Search for the cell housing the specified text and yield its [X, Y] center coordinate. 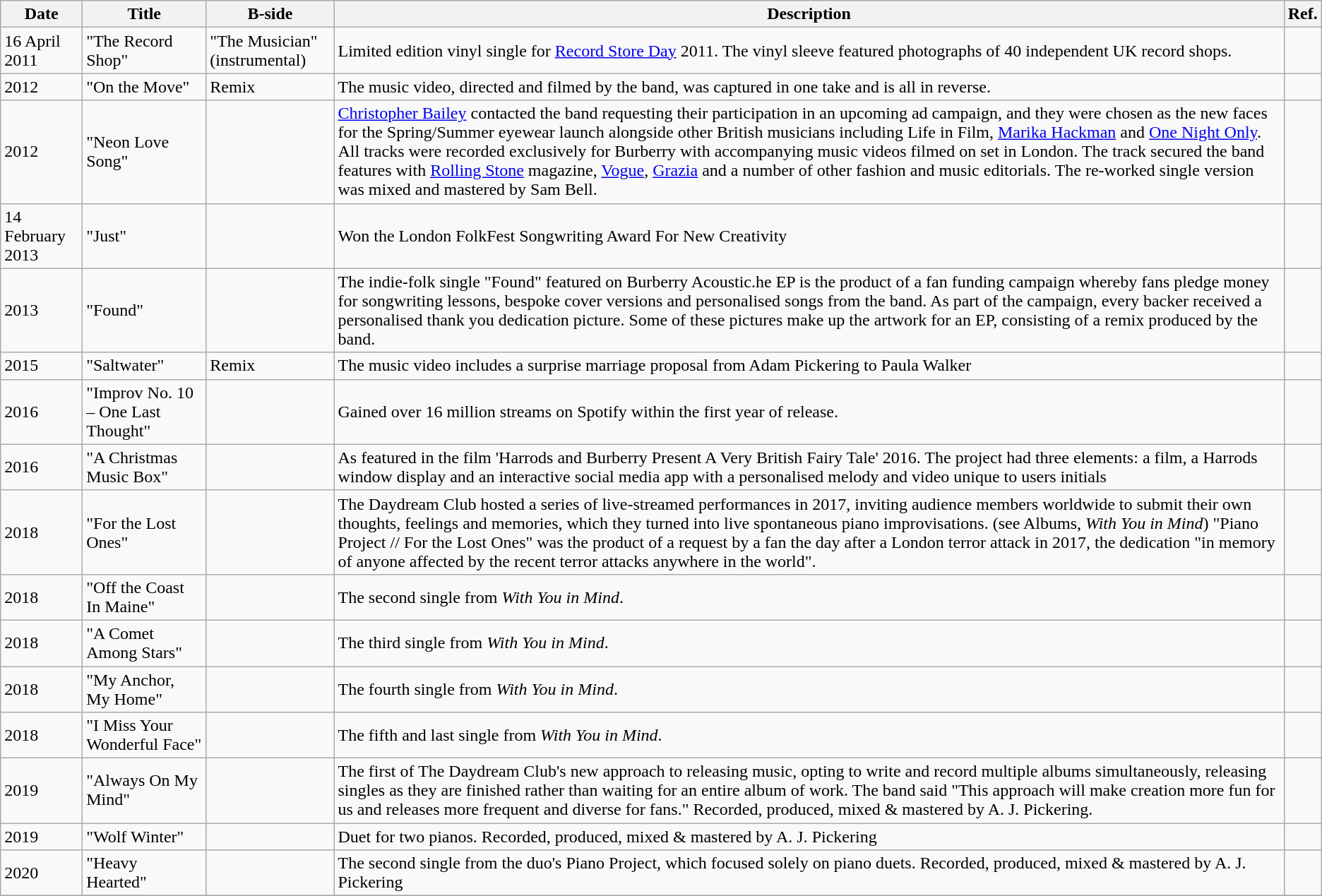
"I Miss Your Wonderful Face" [144, 736]
"Off the Coast In Maine" [144, 597]
Duet for two pianos. Recorded, produced, mixed & mastered by A. J. Pickering [809, 837]
Gained over 16 million streams on Spotify within the first year of release. [809, 412]
14 February 2013 [42, 236]
"A Christmas Music Box" [144, 467]
The music video, directed and filmed by the band, was captured in one take and is all in reverse. [809, 87]
2020 [42, 873]
"Improv No. 10 – One Last Thought" [144, 412]
Title [144, 14]
16 April 2011 [42, 51]
"Neon Love Song" [144, 152]
The fourth single from With You in Mind. [809, 689]
"Wolf Winter" [144, 837]
Limited edition vinyl single for Record Store Day 2011. The vinyl sleeve featured photographs of 40 independent UK record shops. [809, 51]
Description [809, 14]
"My Anchor, My Home" [144, 689]
Won the London FolkFest Songwriting Award For New Creativity [809, 236]
"For the Lost Ones" [144, 532]
The fifth and last single from With You in Mind. [809, 736]
"The Musician" (instrumental) [270, 51]
The second single from With You in Mind. [809, 597]
The third single from With You in Mind. [809, 643]
"Found" [144, 311]
"A Comet Among Stars" [144, 643]
"On the Move" [144, 87]
The music video includes a surprise marriage proposal from Adam Pickering to Paula Walker [809, 366]
"Saltwater" [144, 366]
"Always On My Mind" [144, 791]
2013 [42, 311]
"The Record Shop" [144, 51]
"Heavy Hearted" [144, 873]
Date [42, 14]
Ref. [1302, 14]
B-side [270, 14]
2015 [42, 366]
The second single from the duo's Piano Project, which focused solely on piano duets. Recorded, produced, mixed & mastered by A. J. Pickering [809, 873]
"Just" [144, 236]
